From the cell containing the given text, extract its center point as [X, Y] coordinate. 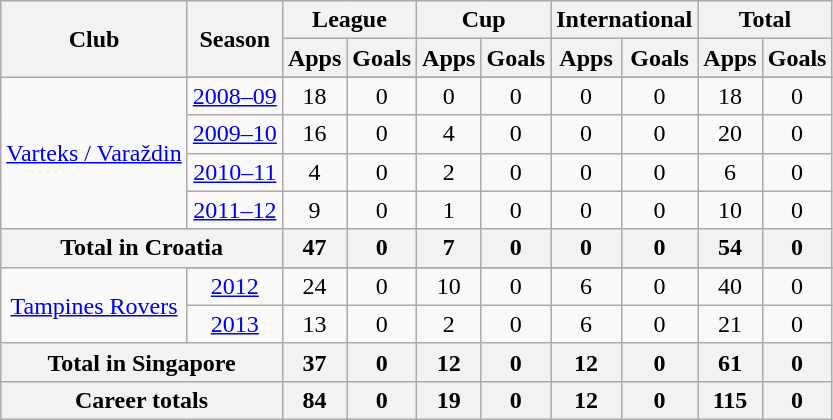
115 [730, 400]
2011–12 [234, 210]
24 [314, 286]
Total in Singapore [142, 362]
84 [314, 400]
54 [730, 248]
International [624, 20]
2012 [234, 286]
7 [449, 248]
Cup [484, 20]
2013 [234, 324]
19 [449, 400]
2009–10 [234, 134]
Career totals [142, 400]
9 [314, 210]
Club [94, 39]
Tampines Rovers [94, 305]
Varteks / Varaždin [94, 153]
Season [234, 39]
13 [314, 324]
2008–09 [234, 96]
League [349, 20]
40 [730, 286]
61 [730, 362]
Total [765, 20]
21 [730, 324]
Total in Croatia [142, 248]
47 [314, 248]
37 [314, 362]
1 [449, 210]
16 [314, 134]
2010–11 [234, 172]
20 [730, 134]
